Detect which cell encompasses the target text, then output its (x, y) center coordinate. 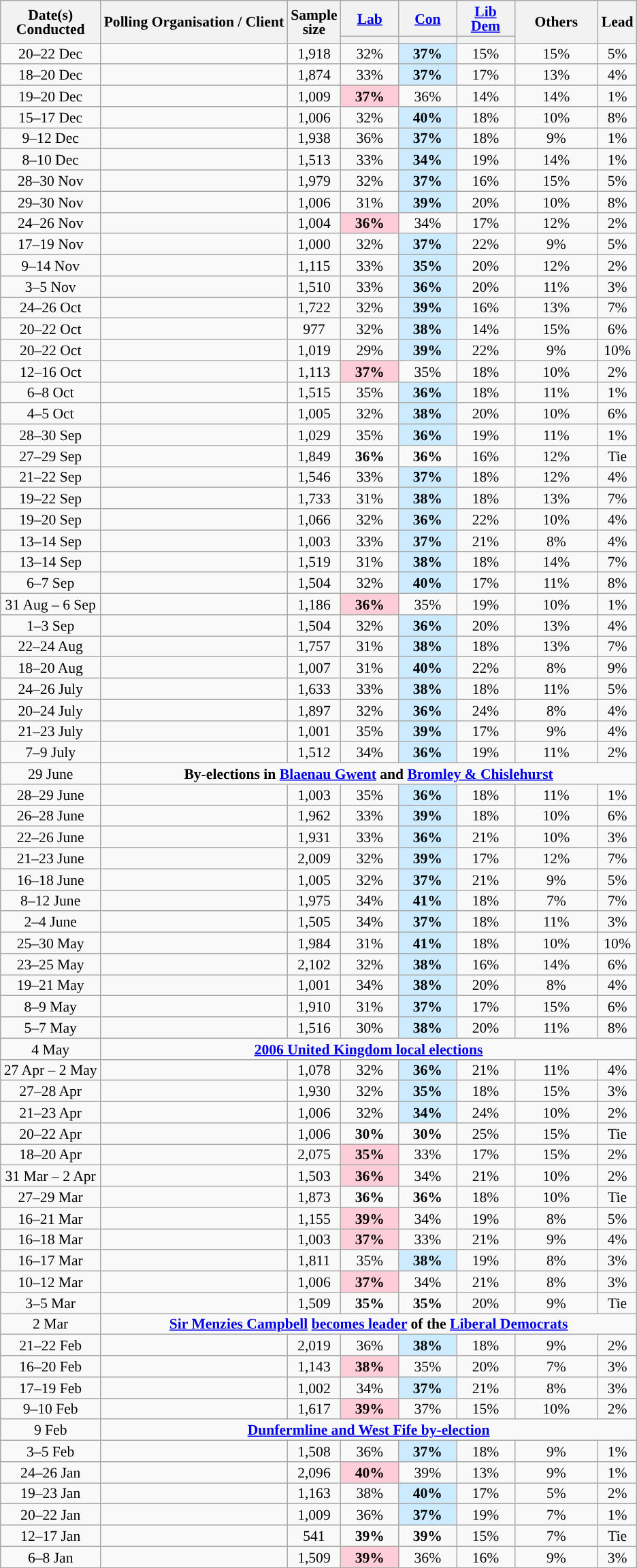
2,075 (314, 1155)
18–20 Aug (50, 668)
1,910 (314, 1007)
1,505 (314, 922)
1,163 (314, 1494)
19–21 May (50, 985)
1,510 (314, 287)
16–20 Feb (50, 1366)
21–23 June (50, 858)
5–7 May (50, 1027)
3–5 Mar (50, 1303)
1,874 (314, 75)
27 Apr – 2 May (50, 1069)
3–5 Feb (50, 1452)
21–22 Sep (50, 478)
1,984 (314, 943)
1,115 (314, 265)
25–30 May (50, 943)
25% (486, 1133)
1,873 (314, 1197)
24–26 Jan (50, 1472)
1,546 (314, 478)
Polling Organisation / Client (195, 22)
12–17 Jan (50, 1536)
8–10 Dec (50, 159)
Lib Dem (486, 18)
2006 United Kingdom local elections (369, 1049)
1,004 (314, 223)
19–20 Dec (50, 97)
17–19 Nov (50, 245)
1–3 Sep (50, 626)
1,617 (314, 1408)
6–7 Sep (50, 584)
2 Mar (50, 1324)
1,722 (314, 307)
By-elections in Blaenau Gwent and Bromley & Chislehurst (369, 774)
9–12 Dec (50, 139)
22–26 June (50, 837)
1,519 (314, 562)
Con (427, 18)
1,918 (314, 53)
1,849 (314, 456)
16–18 Mar (50, 1239)
12–16 Oct (50, 371)
18–20 Apr (50, 1155)
29% (370, 350)
17–19 Feb (50, 1388)
Sir Menzies Campbell becomes leader of the Liberal Democrats (369, 1324)
1,066 (314, 520)
21–22 Feb (50, 1346)
1,962 (314, 816)
1,633 (314, 688)
1,515 (314, 392)
1,002 (314, 1388)
Others (557, 22)
1,897 (314, 710)
Samplesize (314, 22)
1,000 (314, 245)
27–28 Apr (50, 1091)
19–23 Jan (50, 1494)
16–17 Mar (50, 1261)
4 May (50, 1049)
1,512 (314, 752)
1,029 (314, 435)
Date(s)Conducted (50, 22)
18–20 Dec (50, 75)
8–9 May (50, 1007)
10–12 Mar (50, 1282)
2,102 (314, 965)
1,007 (314, 668)
16–18 June (50, 879)
1,019 (314, 350)
2,009 (314, 858)
6–8 Oct (50, 392)
7–9 July (50, 752)
6–8 Jan (50, 1556)
1,930 (314, 1091)
9 Feb (50, 1430)
28–30 Sep (50, 435)
20–22 Apr (50, 1133)
1,078 (314, 1069)
8–12 June (50, 901)
1,155 (314, 1218)
28–30 Nov (50, 181)
977 (314, 329)
20–24 July (50, 710)
19–20 Sep (50, 520)
27–29 Mar (50, 1197)
1,938 (314, 139)
Lead (618, 22)
22–24 Aug (50, 646)
1,513 (314, 159)
1,811 (314, 1261)
1,508 (314, 1452)
31 Mar – 2 Apr (50, 1175)
4–5 Oct (50, 414)
24–26 July (50, 688)
9–14 Nov (50, 265)
541 (314, 1536)
24–26 Nov (50, 223)
21–23 July (50, 731)
20–22 Dec (50, 53)
16–21 Mar (50, 1218)
3–5 Nov (50, 287)
27–29 Sep (50, 456)
1,516 (314, 1027)
1,975 (314, 901)
Lab (370, 18)
Dunfermline and West Fife by-election (369, 1430)
24–26 Oct (50, 307)
2,019 (314, 1346)
26–28 June (50, 816)
23–25 May (50, 965)
1,503 (314, 1175)
31 Aug – 6 Sep (50, 604)
21–23 Apr (50, 1113)
1,757 (314, 646)
1,113 (314, 371)
29–30 Nov (50, 201)
9–10 Feb (50, 1408)
2–4 June (50, 922)
1,143 (314, 1366)
1,979 (314, 181)
19–22 Sep (50, 498)
29 June (50, 774)
1,931 (314, 837)
20–22 Jan (50, 1514)
28–29 June (50, 795)
2,096 (314, 1472)
15–17 Dec (50, 117)
1,733 (314, 498)
1,186 (314, 604)
